Output the [x, y] coordinate of the center of the cell containing the given text.  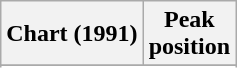
Peakposition [189, 34]
Chart (1991) [72, 34]
